Locate the cell with the specified text and output its (X, Y) center coordinate. 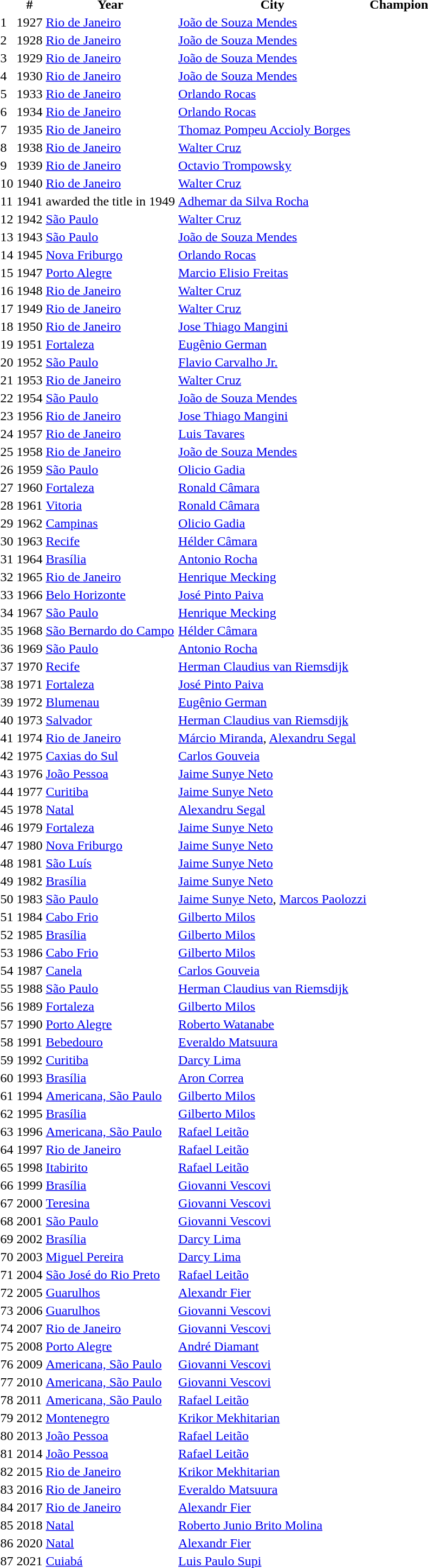
2018 (29, 1525)
São José do Rio Preto (111, 1275)
1994 (29, 1096)
2012 (29, 1418)
1954 (29, 398)
Flavio Carvalho Jr. (273, 362)
1967 (29, 613)
1969 (29, 648)
1995 (29, 1114)
2020 (29, 1543)
awarded the title in 1949 (111, 201)
Vitoria (111, 505)
Roberto Junio Brito Molina (273, 1525)
1976 (29, 774)
1970 (29, 666)
Salvador (111, 720)
1978 (29, 809)
1964 (29, 559)
1959 (29, 470)
2001 (29, 1221)
Montenegro (111, 1418)
Jaime Sunye Neto, Marcos Paolozzi (273, 899)
André Diamant (273, 1346)
1992 (29, 1060)
1981 (29, 863)
São Luís (111, 863)
1990 (29, 1024)
1962 (29, 523)
Teresina (111, 1203)
1966 (29, 595)
1938 (29, 147)
Thomaz Pompeu Accioly Borges (273, 130)
1940 (29, 183)
2005 (29, 1293)
1941 (29, 201)
2015 (29, 1471)
2000 (29, 1203)
Itabirito (111, 1167)
1953 (29, 380)
2009 (29, 1364)
2007 (29, 1328)
Bebedouro (111, 1042)
Miguel Pereira (111, 1257)
1945 (29, 255)
1974 (29, 738)
1998 (29, 1167)
Marcio Elisio Freitas (273, 273)
1984 (29, 917)
1979 (29, 827)
1997 (29, 1149)
1943 (29, 237)
1956 (29, 416)
Luis Tavares (273, 434)
1930 (29, 76)
1934 (29, 112)
2006 (29, 1310)
Campinas (111, 523)
1989 (29, 1006)
Belo Horizonte (111, 595)
1951 (29, 344)
1933 (29, 94)
2011 (29, 1400)
1973 (29, 720)
1947 (29, 273)
1999 (29, 1185)
1949 (29, 309)
1950 (29, 326)
1952 (29, 362)
2016 (29, 1489)
1961 (29, 505)
Aron Correa (273, 1078)
1965 (29, 577)
1985 (29, 935)
Adhemar da Silva Rocha (273, 201)
1929 (29, 58)
2002 (29, 1239)
1988 (29, 988)
1980 (29, 845)
1977 (29, 792)
1960 (29, 487)
1928 (29, 40)
2013 (29, 1436)
Caxias do Sul (111, 756)
2014 (29, 1454)
Roberto Watanabe (273, 1024)
2003 (29, 1257)
1958 (29, 452)
2017 (29, 1507)
1983 (29, 899)
1991 (29, 1042)
1957 (29, 434)
1975 (29, 756)
1971 (29, 684)
1927 (29, 22)
1996 (29, 1132)
2010 (29, 1382)
2004 (29, 1275)
Canela (111, 971)
1968 (29, 631)
1987 (29, 971)
1935 (29, 130)
Alexandru Segal (273, 809)
2008 (29, 1346)
Márcio Miranda, Alexandru Segal (273, 738)
1986 (29, 953)
1939 (29, 165)
Blumenau (111, 702)
Octavio Trompowsky (273, 165)
1993 (29, 1078)
1963 (29, 541)
1948 (29, 291)
1982 (29, 881)
1972 (29, 702)
São Bernardo do Campo (111, 631)
1942 (29, 219)
